Find where the given text appears and provide that cell's center as [X, Y] coordinate. 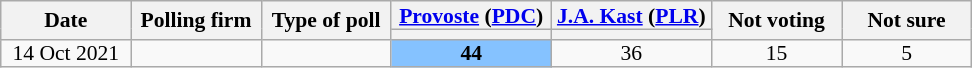
36 [631, 53]
Not voting [776, 20]
Date [66, 20]
J.A. Kast (PLR) [631, 15]
Type of poll [326, 20]
15 [776, 53]
14 Oct 2021 [66, 53]
Not sure [907, 20]
44 [471, 53]
5 [907, 53]
Provoste (PDC) [471, 15]
Polling firm [196, 20]
